From the cell containing the given text, extract its center point as (X, Y) coordinate. 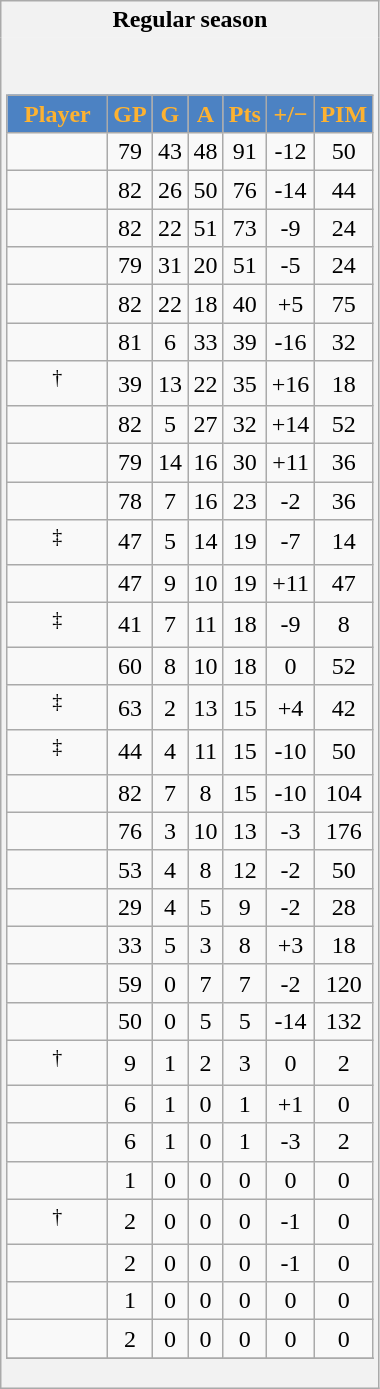
12 (244, 869)
40 (244, 304)
59 (130, 983)
35 (244, 384)
20 (206, 266)
Regular season (190, 20)
43 (170, 152)
GP (130, 114)
-16 (290, 342)
+3 (290, 945)
Pts (244, 114)
+4 (290, 708)
78 (130, 501)
-7 (290, 542)
A (206, 114)
+14 (290, 425)
53 (130, 869)
176 (344, 831)
23 (244, 501)
27 (206, 425)
73 (244, 228)
31 (170, 266)
G (170, 114)
42 (344, 708)
Player (58, 114)
26 (170, 190)
91 (244, 152)
+/− (290, 114)
+1 (290, 1104)
30 (244, 463)
104 (344, 793)
81 (130, 342)
+16 (290, 384)
63 (130, 708)
28 (344, 907)
120 (344, 983)
PIM (344, 114)
29 (130, 907)
-5 (290, 266)
132 (344, 1021)
+5 (290, 304)
-12 (290, 152)
75 (344, 304)
48 (206, 152)
60 (130, 666)
41 (130, 624)
